Return the (X, Y) coordinate for the center point of the cell that contains the specified text.  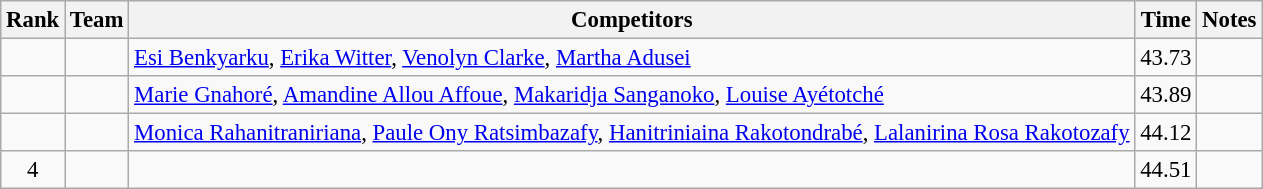
43.89 (1166, 95)
Rank (33, 20)
Notes (1230, 20)
Monica Rahanitraniriana, Paule Ony Ratsimbazafy, Hanitriniaina Rakotondrabé, Lalanirina Rosa Rakotozafy (632, 133)
43.73 (1166, 58)
Esi Benkyarku, Erika Witter, Venolyn Clarke, Martha Adusei (632, 58)
Time (1166, 20)
4 (33, 170)
Team (97, 20)
44.51 (1166, 170)
Competitors (632, 20)
Marie Gnahoré, Amandine Allou Affoue, Makaridja Sanganoko, Louise Ayétotché (632, 95)
44.12 (1166, 133)
